Capture the cell that displays the provided text and extract its (x, y) central coordinate. 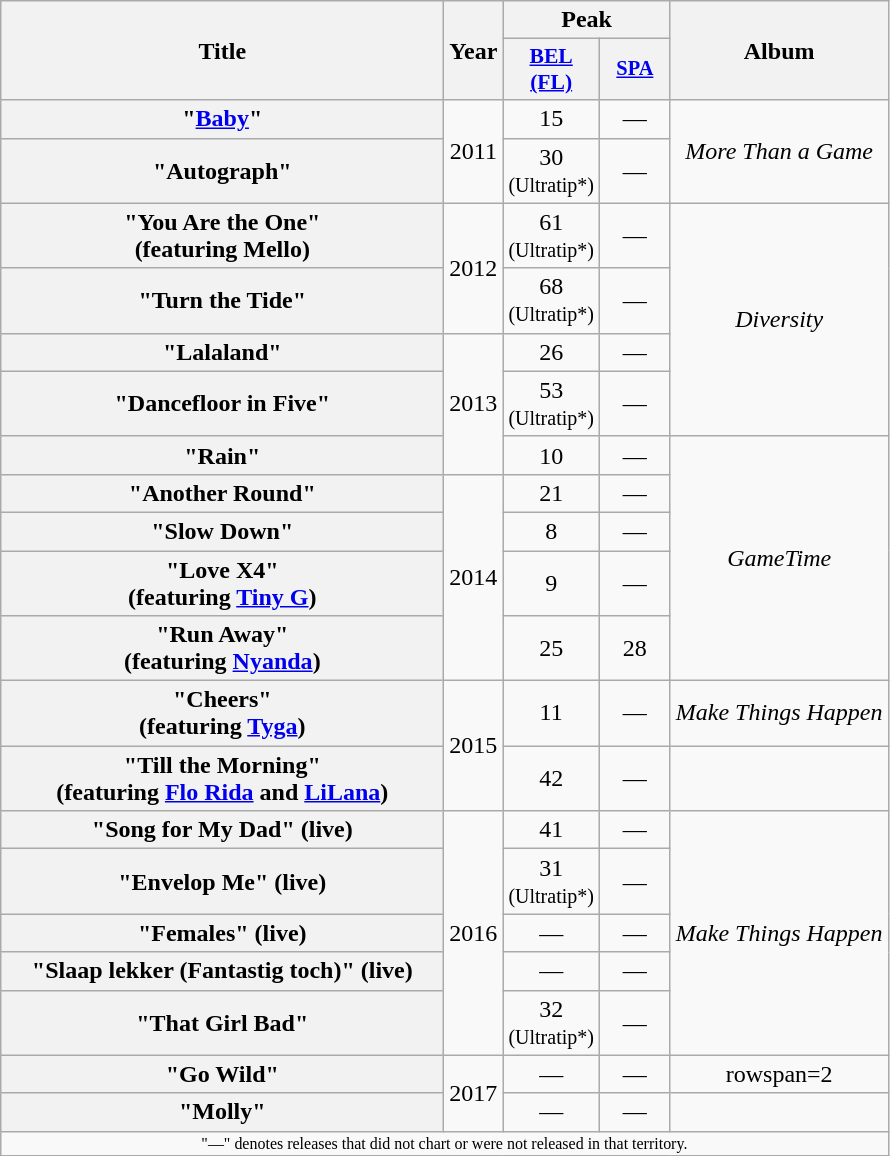
Peak (586, 20)
30(Ultratip*) (552, 170)
rowspan=2 (779, 1074)
42 (552, 778)
"Slow Down" (222, 531)
26 (552, 352)
8 (552, 531)
11 (552, 714)
10 (552, 455)
"Till the Morning"(featuring Flo Rida and LiLana) (222, 778)
"Molly" (222, 1112)
"Autograph" (222, 170)
41 (552, 830)
Album (779, 50)
28 (634, 648)
31(Ultratip*) (552, 882)
Title (222, 50)
25 (552, 648)
"Baby" (222, 119)
"Lalaland" (222, 352)
"Another Round" (222, 493)
2017 (474, 1093)
"Love X4"(featuring Tiny G) (222, 582)
"Run Away"(featuring Nyanda) (222, 648)
"You Are the One"(featuring Mello) (222, 236)
32(Ultratip*) (552, 1022)
2014 (474, 577)
68(Ultratip*) (552, 300)
9 (552, 582)
"Go Wild" (222, 1074)
21 (552, 493)
2012 (474, 268)
Diversity (779, 320)
"Dancefloor in Five" (222, 404)
"Song for My Dad" (live) (222, 830)
"Females" (live) (222, 933)
2015 (474, 746)
GameTime (779, 558)
"Rain" (222, 455)
"—" denotes releases that did not chart or were not released in that territory. (444, 1143)
"Envelop Me" (live) (222, 882)
53(Ultratip*) (552, 404)
More Than a Game (779, 152)
"Turn the Tide" (222, 300)
SPA (634, 70)
2011 (474, 152)
2013 (474, 404)
Year (474, 50)
"That Girl Bad" (222, 1022)
"Cheers"(featuring Tyga) (222, 714)
15 (552, 119)
2016 (474, 933)
BEL(FL) (552, 70)
"Slaap lekker (Fantastig toch)" (live) (222, 971)
61(Ultratip*) (552, 236)
